Determine the (x, y) coordinate at the center of the cell enclosing the given text.  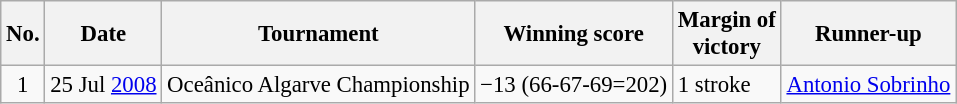
Date (104, 34)
−13 (66-67-69=202) (574, 85)
Antonio Sobrinho (868, 85)
Oceânico Algarve Championship (318, 85)
1 stroke (726, 85)
Runner-up (868, 34)
No. (23, 34)
Tournament (318, 34)
1 (23, 85)
Margin ofvictory (726, 34)
25 Jul 2008 (104, 85)
Winning score (574, 34)
